Provide the [X, Y] coordinate of the cell's center where the given text is located.  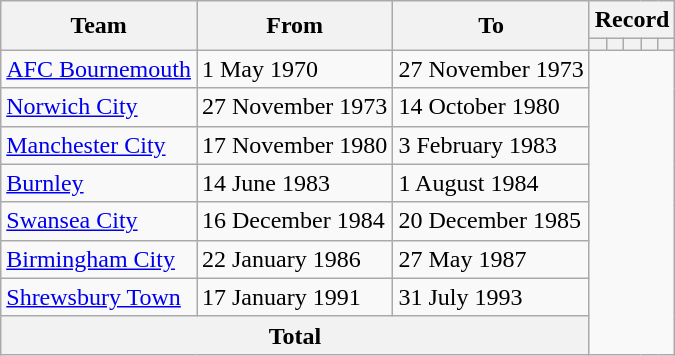
16 December 1984 [294, 221]
AFC Bournemouth [99, 69]
14 October 1980 [491, 107]
Manchester City [99, 145]
Norwich City [99, 107]
22 January 1986 [294, 259]
17 January 1991 [294, 297]
14 June 1983 [294, 183]
Team [99, 26]
Total [295, 335]
3 February 1983 [491, 145]
Burnley [99, 183]
To [491, 26]
17 November 1980 [294, 145]
1 August 1984 [491, 183]
Swansea City [99, 221]
31 July 1993 [491, 297]
1 May 1970 [294, 69]
Record [632, 20]
Shrewsbury Town [99, 297]
27 May 1987 [491, 259]
20 December 1985 [491, 221]
From [294, 26]
Birmingham City [99, 259]
